Locate the cell with the specified text and output its [X, Y] center coordinate. 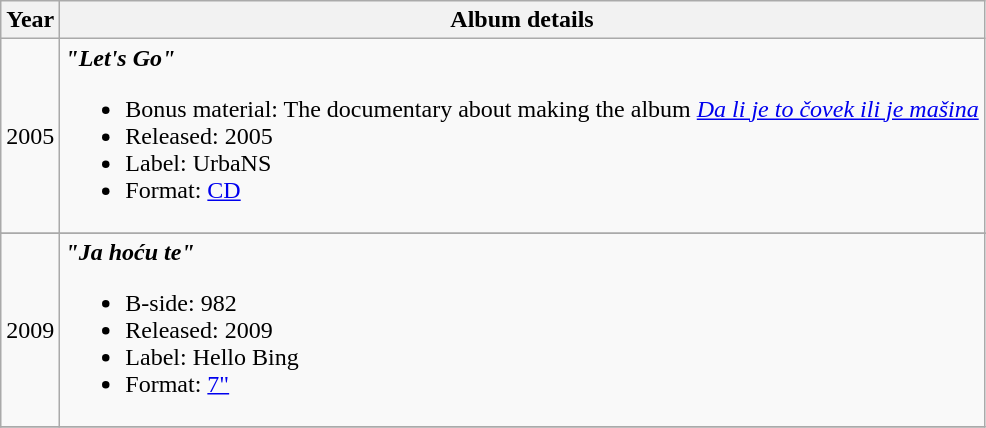
Album details [522, 20]
Year [30, 20]
2005 [30, 136]
2009 [30, 330]
"Let's Go"Bonus material: The documentary about making the album Da li je to čovek ili je mašinaReleased: 2005Label: UrbaNSFormat: CD [522, 136]
"Ja hoću te"B-side: 982Released: 2009Label: Hello BingFormat: 7" [522, 330]
